Extract the [x, y] coordinate from the center of the cell holding the provided text.  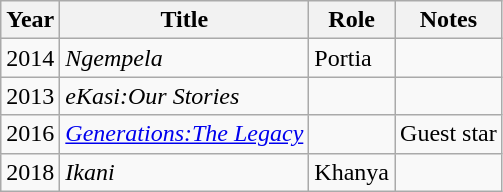
Ngempela [184, 58]
Role [352, 20]
2018 [30, 172]
2014 [30, 58]
Khanya [352, 172]
Title [184, 20]
Ikani [184, 172]
Guest star [449, 134]
2013 [30, 96]
Portia [352, 58]
eKasi:Our Stories [184, 96]
2016 [30, 134]
Notes [449, 20]
Year [30, 20]
Generations:The Legacy [184, 134]
